Identify which cell holds the provided text, then report its (X, Y) central coordinate. 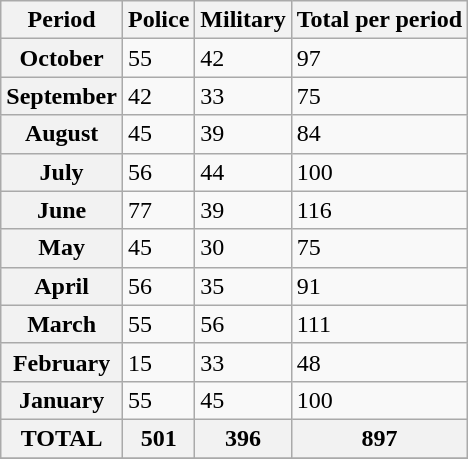
April (62, 286)
111 (379, 324)
May (62, 248)
July (62, 172)
97 (379, 58)
TOTAL (62, 438)
October (62, 58)
84 (379, 134)
91 (379, 286)
August (62, 134)
897 (379, 438)
Military (243, 20)
January (62, 400)
Total per period (379, 20)
48 (379, 362)
396 (243, 438)
77 (158, 210)
September (62, 96)
116 (379, 210)
February (62, 362)
March (62, 324)
Police (158, 20)
Period (62, 20)
501 (158, 438)
30 (243, 248)
15 (158, 362)
44 (243, 172)
June (62, 210)
35 (243, 286)
